Pinpoint the cell where the given text exists, returning its (X, Y) midpoint coordinate. 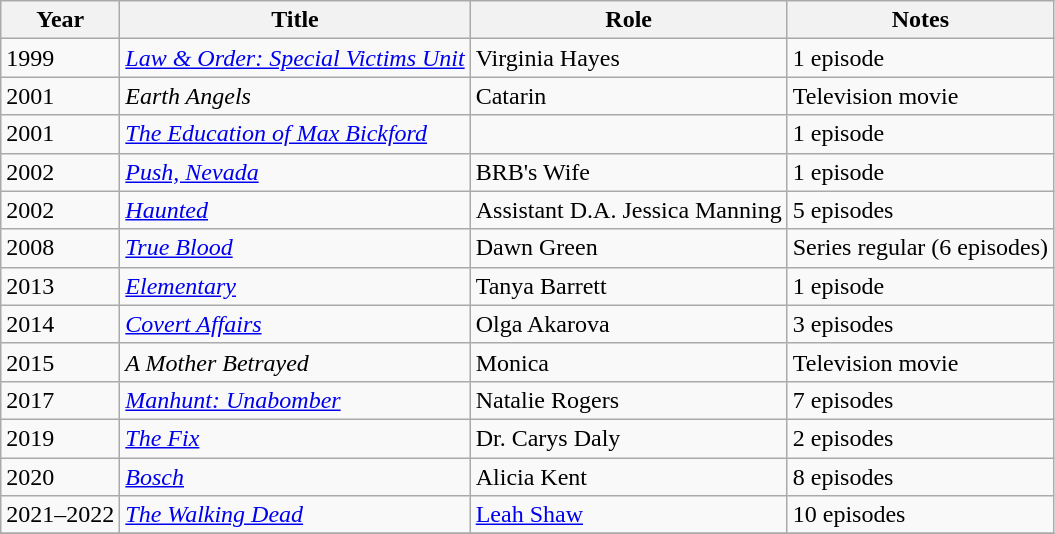
Alicia Kent (628, 477)
5 episodes (920, 210)
Assistant D.A. Jessica Manning (628, 210)
The Walking Dead (295, 515)
The Education of Max Bickford (295, 134)
Elementary (295, 286)
Dr. Carys Daly (628, 438)
Law & Order: Special Victims Unit (295, 58)
Dawn Green (628, 248)
1999 (60, 58)
Olga Akarova (628, 324)
2014 (60, 324)
True Blood (295, 248)
7 episodes (920, 400)
2019 (60, 438)
Push, Nevada (295, 172)
Haunted (295, 210)
2020 (60, 477)
Bosch (295, 477)
2015 (60, 362)
Year (60, 20)
BRB's Wife (628, 172)
Earth Angels (295, 96)
Tanya Barrett (628, 286)
Notes (920, 20)
Role (628, 20)
Series regular (6 episodes) (920, 248)
Virginia Hayes (628, 58)
The Fix (295, 438)
Manhunt: Unabomber (295, 400)
10 episodes (920, 515)
Monica (628, 362)
Title (295, 20)
2008 (60, 248)
Leah Shaw (628, 515)
A Mother Betrayed (295, 362)
2013 (60, 286)
2017 (60, 400)
8 episodes (920, 477)
2021–2022 (60, 515)
Covert Affairs (295, 324)
2 episodes (920, 438)
Natalie Rogers (628, 400)
3 episodes (920, 324)
Catarin (628, 96)
